Pinpoint the cell where the given text exists, returning its [x, y] midpoint coordinate. 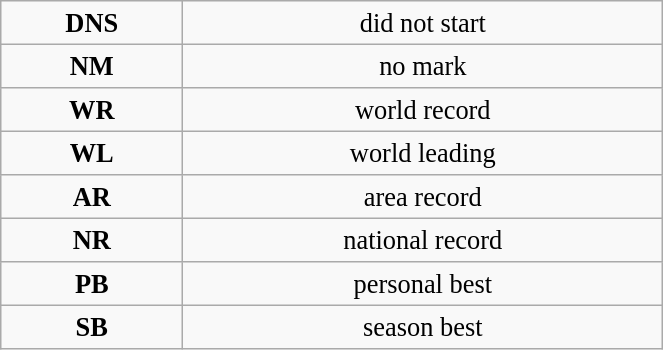
DNS [92, 22]
SB [92, 327]
personal best [423, 284]
area record [423, 197]
WR [92, 109]
national record [423, 240]
world leading [423, 153]
AR [92, 197]
NR [92, 240]
season best [423, 327]
world record [423, 109]
WL [92, 153]
did not start [423, 22]
PB [92, 284]
NM [92, 66]
no mark [423, 66]
